Search for the cell housing the specified text and yield its (X, Y) center coordinate. 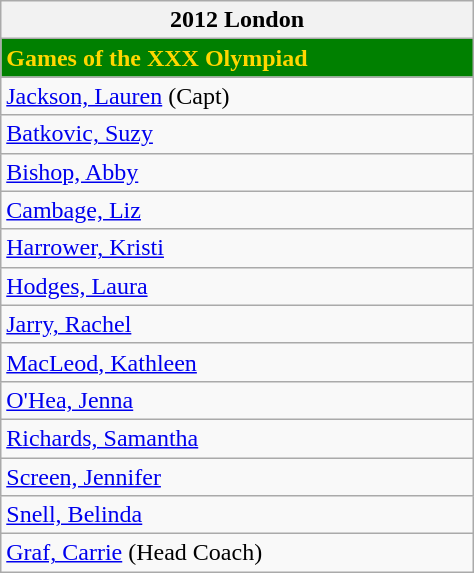
Jackson, Lauren (Capt) (237, 96)
Graf, Carrie (Head Coach) (237, 553)
Harrower, Kristi (237, 248)
Batkovic, Suzy (237, 134)
Games of the XXX Olympiad (237, 58)
Jarry, Rachel (237, 324)
Richards, Samantha (237, 438)
Hodges, Laura (237, 286)
MacLeod, Kathleen (237, 362)
O'Hea, Jenna (237, 400)
Cambage, Liz (237, 210)
2012 London (237, 20)
Screen, Jennifer (237, 477)
Snell, Belinda (237, 515)
Bishop, Abby (237, 172)
